For the text-containing cell, return its midpoint in (x, y) coordinate format. 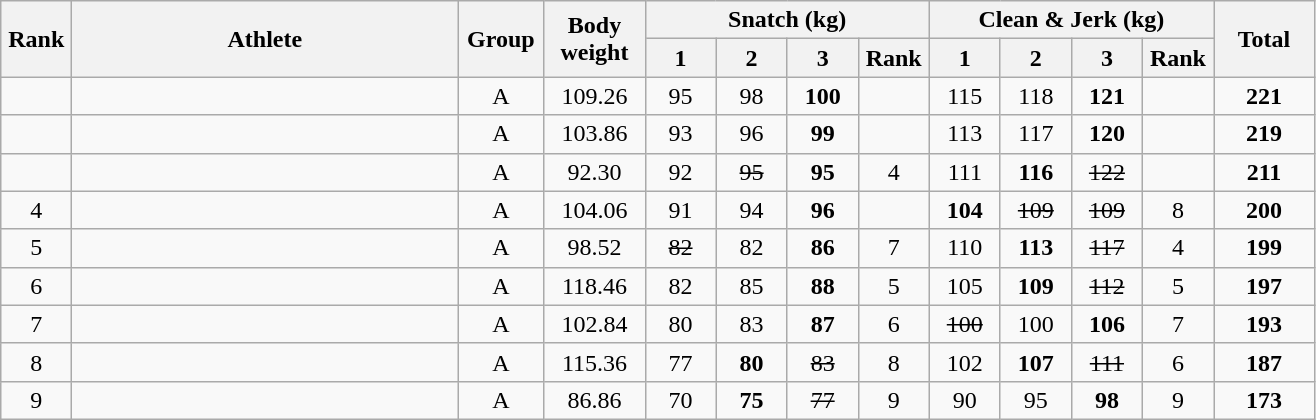
110 (964, 248)
103.86 (594, 134)
99 (822, 134)
105 (964, 286)
112 (1106, 286)
86.86 (594, 400)
118 (1036, 96)
115.36 (594, 362)
90 (964, 400)
193 (1264, 324)
94 (752, 210)
Total (1264, 39)
221 (1264, 96)
106 (1106, 324)
115 (964, 96)
93 (680, 134)
199 (1264, 248)
92 (680, 172)
219 (1264, 134)
173 (1264, 400)
75 (752, 400)
104 (964, 210)
200 (1264, 210)
87 (822, 324)
Group (501, 39)
86 (822, 248)
98.52 (594, 248)
Body weight (594, 39)
Athlete (265, 39)
88 (822, 286)
70 (680, 400)
102 (964, 362)
107 (1036, 362)
102.84 (594, 324)
109.26 (594, 96)
121 (1106, 96)
116 (1036, 172)
92.30 (594, 172)
85 (752, 286)
104.06 (594, 210)
91 (680, 210)
197 (1264, 286)
Clean & Jerk (kg) (1071, 20)
Snatch (kg) (787, 20)
187 (1264, 362)
120 (1106, 134)
122 (1106, 172)
211 (1264, 172)
118.46 (594, 286)
